Determine the (X, Y) coordinate at the center of the cell enclosing the given text.  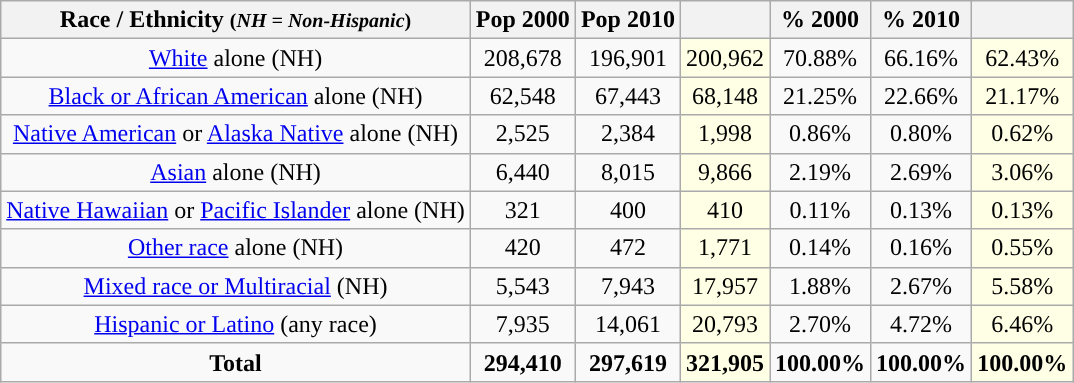
2.19% (820, 172)
66.16% (922, 58)
Black or African American alone (NH) (236, 96)
3.06% (1022, 172)
70.88% (820, 58)
8,015 (628, 172)
1,998 (724, 134)
0.11% (820, 210)
% 2000 (820, 20)
2.69% (922, 172)
2.70% (820, 324)
Other race alone (NH) (236, 248)
400 (628, 210)
208,678 (522, 58)
Total (236, 362)
68,148 (724, 96)
20,793 (724, 324)
21.17% (1022, 96)
5,543 (522, 286)
4.72% (922, 324)
62.43% (1022, 58)
200,962 (724, 58)
294,410 (522, 362)
21.25% (820, 96)
2,525 (522, 134)
0.86% (820, 134)
22.66% (922, 96)
196,901 (628, 58)
321,905 (724, 362)
2,384 (628, 134)
62,548 (522, 96)
0.16% (922, 248)
1,771 (724, 248)
9,866 (724, 172)
Pop 2000 (522, 20)
2.67% (922, 286)
0.14% (820, 248)
Race / Ethnicity (NH = Non-Hispanic) (236, 20)
1.88% (820, 286)
472 (628, 248)
0.55% (1022, 248)
7,935 (522, 324)
5.58% (1022, 286)
White alone (NH) (236, 58)
67,443 (628, 96)
Native American or Alaska Native alone (NH) (236, 134)
0.80% (922, 134)
420 (522, 248)
Native Hawaiian or Pacific Islander alone (NH) (236, 210)
14,061 (628, 324)
321 (522, 210)
7,943 (628, 286)
410 (724, 210)
% 2010 (922, 20)
6.46% (1022, 324)
Asian alone (NH) (236, 172)
0.62% (1022, 134)
Mixed race or Multiracial (NH) (236, 286)
Pop 2010 (628, 20)
Hispanic or Latino (any race) (236, 324)
297,619 (628, 362)
6,440 (522, 172)
17,957 (724, 286)
